From the cell containing the given text, extract its center point as (x, y) coordinate. 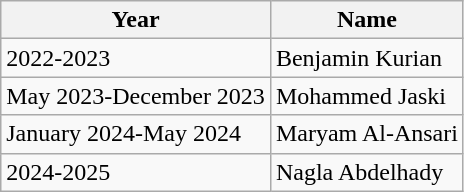
Nagla Abdelhady (366, 172)
2022-2023 (136, 58)
Year (136, 20)
Name (366, 20)
Mohammed Jaski (366, 96)
2024-2025 (136, 172)
January 2024-May 2024 (136, 134)
Benjamin Kurian (366, 58)
Maryam Al-Ansari (366, 134)
May 2023-December 2023 (136, 96)
